Return the [x, y] coordinate for the center point of the cell that contains the specified text.  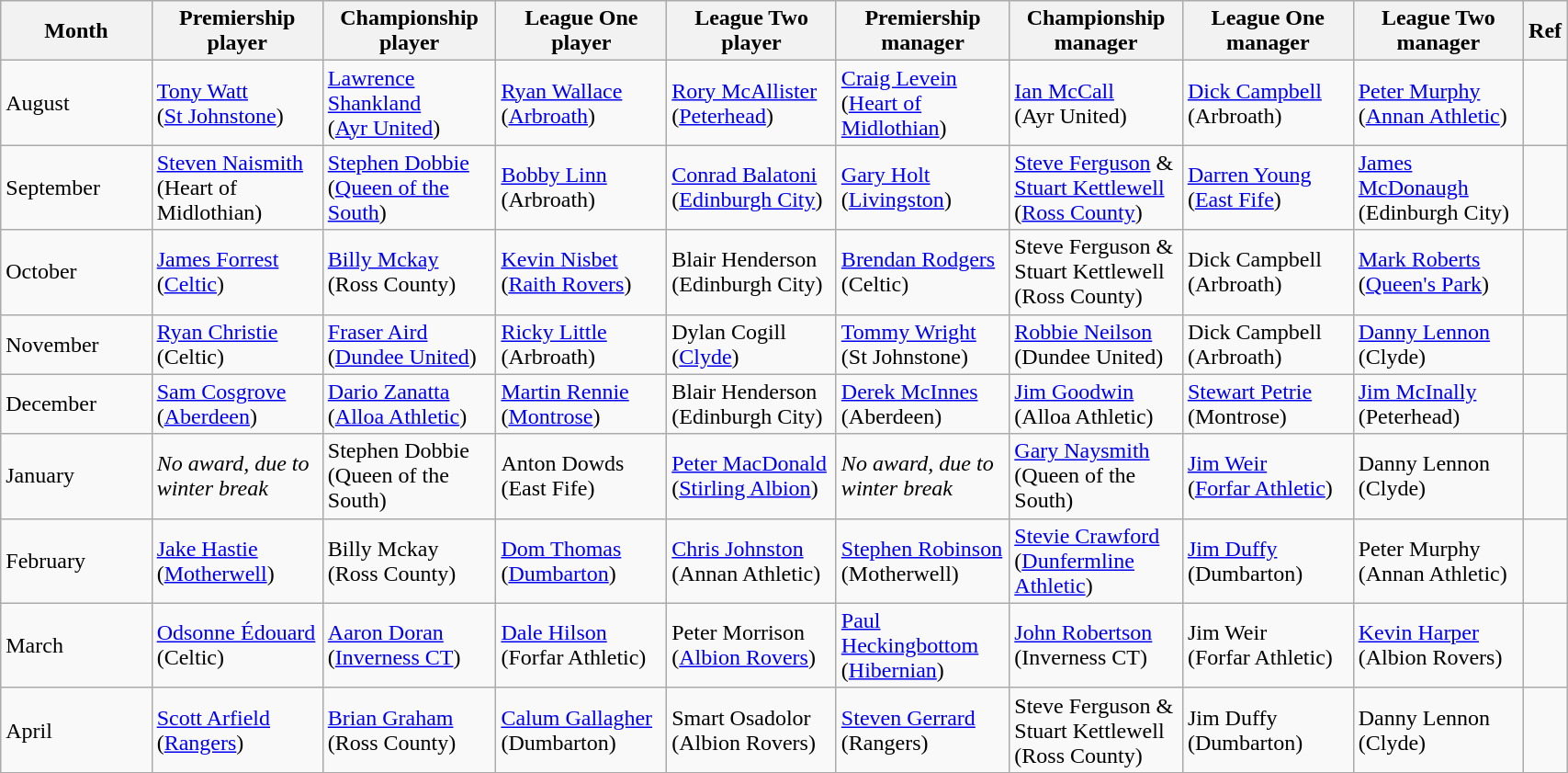
Kevin Harper(Albion Rovers) [1438, 645]
Peter MacDonald(Stirling Albion) [751, 476]
August [76, 103]
Kevin Nisbet(Raith Rovers) [581, 272]
Ryan Wallace(Arbroath) [581, 103]
November [76, 344]
Steven Gerrard(Rangers) [922, 730]
Conrad Balatoni(Edinburgh City) [751, 188]
Peter Morrison(Albion Rovers) [751, 645]
Tony Watt(St Johnstone) [237, 103]
Championshipmanager [1097, 31]
February [76, 561]
Stewart Petrie(Montrose) [1268, 404]
Dario Zanatta(Alloa Athletic) [410, 404]
Craig Levein(Heart of Midlothian) [922, 103]
Chris Johnston(Annan Athletic) [751, 561]
John Robertson(Inverness CT) [1097, 645]
Robbie Neilson(Dundee United) [1097, 344]
Championshipplayer [410, 31]
Jake Hastie(Motherwell) [237, 561]
Brian Graham (Ross County) [410, 730]
Brendan Rodgers(Celtic) [922, 272]
Lawrence Shankland(Ayr United) [410, 103]
Dick Campbell (Arbroath) [1268, 103]
Stephen Robinson(Motherwell) [922, 561]
League Twoplayer [751, 31]
December [76, 404]
Scott Arfield (Rangers) [237, 730]
Darren Young(East Fife) [1268, 188]
Premiershipplayer [237, 31]
Calum Gallagher(Dumbarton) [581, 730]
Ref [1545, 31]
Bobby Linn(Arbroath) [581, 188]
Derek McInnes(Aberdeen) [922, 404]
Aaron Doran(Inverness CT) [410, 645]
James Forrest(Celtic) [237, 272]
Fraser Aird(Dundee United) [410, 344]
Ian McCall(Ayr United) [1097, 103]
Steven Naismith(Heart of Midlothian) [237, 188]
Paul Heckingbottom(Hibernian) [922, 645]
Gary Naysmith(Queen of the South) [1097, 476]
League Twomanager [1438, 31]
Dale Hilson (Forfar Athletic) [581, 645]
Premiershipmanager [922, 31]
Anton Dowds(East Fife) [581, 476]
January [76, 476]
Sam Cosgrove(Aberdeen) [237, 404]
Stevie Crawford(Dunfermline Athletic) [1097, 561]
Month [76, 31]
Rory McAllister(Peterhead) [751, 103]
March [76, 645]
September [76, 188]
October [76, 272]
Gary Holt(Livingston) [922, 188]
Jim Goodwin(Alloa Athletic) [1097, 404]
League Onemanager [1268, 31]
James McDonaugh(Edinburgh City) [1438, 188]
League Oneplayer [581, 31]
April [76, 730]
Ricky Little(Arbroath) [581, 344]
Mark Roberts(Queen's Park) [1438, 272]
Martin Rennie(Montrose) [581, 404]
Ryan Christie(Celtic) [237, 344]
Dom Thomas(Dumbarton) [581, 561]
Dylan Cogill(Clyde) [751, 344]
Smart Osadolor(Albion Rovers) [751, 730]
Jim McInally(Peterhead) [1438, 404]
Tommy Wright(St Johnstone) [922, 344]
Odsonne Édouard (Celtic) [237, 645]
